Return (X, Y) of the center of cell containing provided text 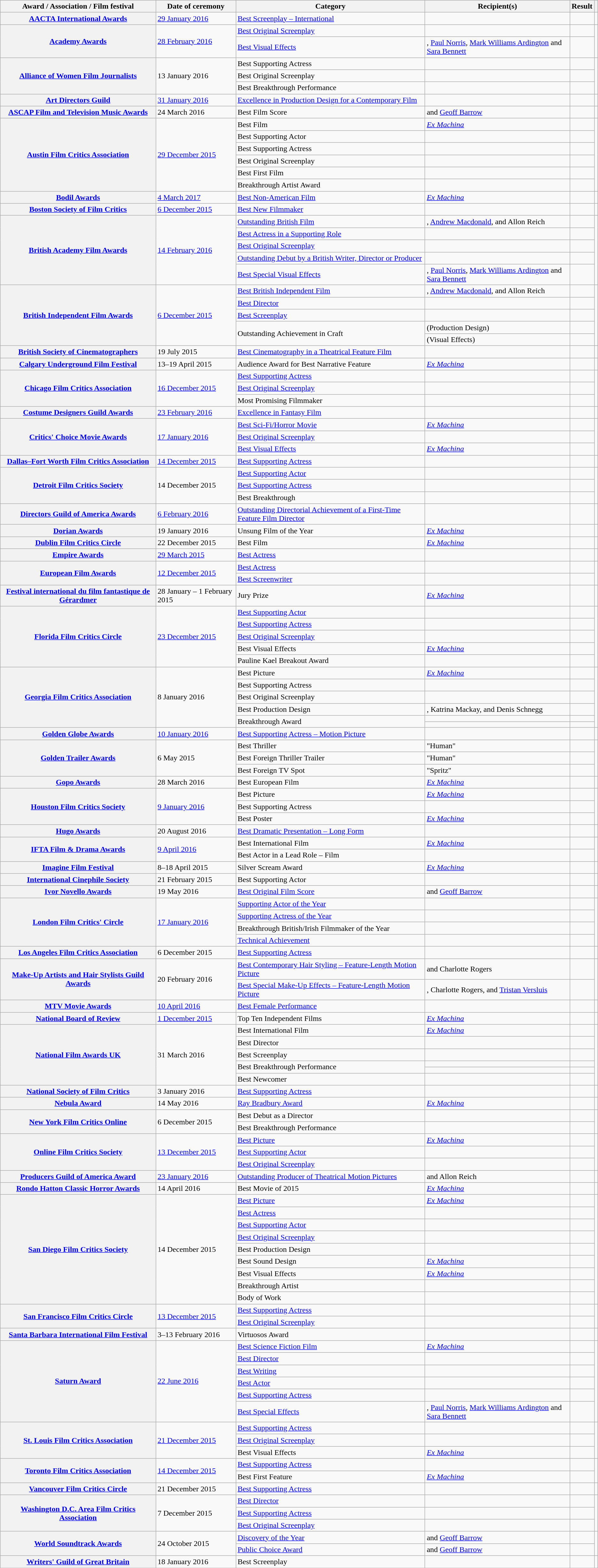
Technical Achievement (330, 940)
6 May 2015 (196, 758)
Best Newcomer (330, 1079)
Breakthrough Award (330, 721)
Best Screenplay – International (330, 19)
Ray Bradbury Award (330, 1103)
Best Screenwriter (330, 579)
Saturn Award (78, 1381)
Best Cinematography in a Theatrical Feature Film (330, 352)
Vancouver Film Critics Circle (78, 1489)
Best Special Visual Effects (330, 275)
London Film Critics' Circle (78, 922)
European Film Awards (78, 573)
31 March 2016 (196, 1055)
World Soundtrack Awards (78, 1543)
Georgia Film Critics Association (78, 697)
IFTA Film & Drama Awards (78, 849)
19 July 2015 (196, 352)
Make-Up Artists and Hair Stylists Guild Awards (78, 979)
14 February 2016 (196, 250)
23 December 2015 (196, 636)
24 March 2016 (196, 112)
Bodil Awards (78, 197)
AACTA International Awards (78, 19)
14 April 2016 (196, 1189)
Alliance of Women Film Journalists (78, 76)
Virtuosos Award (330, 1334)
29 December 2015 (196, 155)
1 December 2015 (196, 1018)
Best Movie of 2015 (330, 1189)
Best British Independent Film (330, 291)
28 January – 1 February 2015 (196, 596)
13 January 2016 (196, 76)
Best Writing (330, 1371)
8 January 2016 (196, 697)
Most Promising Filmmaker (330, 400)
Rondo Hatton Classic Horror Awards (78, 1189)
Best Foreign Thriller Trailer (330, 758)
San Francisco Film Critics Circle (78, 1316)
National Society of Film Critics (78, 1091)
Gopo Awards (78, 782)
Dallas–Fort Worth Film Critics Association (78, 461)
Outstanding Producer of Theatrical Motion Pictures (330, 1176)
Ivor Novello Awards (78, 892)
Best Non-American Film (330, 197)
Critics' Choice Movie Awards (78, 437)
Golden Trailer Awards (78, 758)
Breakthrough British/Irish Filmmaker of the Year (330, 928)
Toronto Film Critics Association (78, 1471)
Audience Award for Best Narrative Feature (330, 364)
Best Breakthrough (330, 498)
and Allon Reich (497, 1176)
Golden Globe Awards (78, 734)
10 April 2016 (196, 1006)
21 February 2015 (196, 879)
22 June 2016 (196, 1381)
Imagine Film Festival (78, 867)
Houston Film Critics Society (78, 807)
Directors Guild of America Awards (78, 514)
Boston Society of Film Critics (78, 209)
Best Actor in a Lead Role – Film (330, 855)
Best Debut as a Director (330, 1115)
23 January 2016 (196, 1176)
Dorian Awards (78, 530)
Best Special Make-Up Effects – Feature-Length Motion Picture (330, 990)
Best Original Film Score (330, 892)
Santa Barbara International Film Festival (78, 1334)
Recipient(s) (497, 6)
Washington D.C. Area Film Critics Association (78, 1513)
MTV Movie Awards (78, 1006)
Best First Film (330, 173)
Jury Prize (330, 596)
St. Louis Film Critics Association (78, 1440)
Best European Film (330, 782)
Supporting Actor of the Year (330, 904)
International Cinephile Society (78, 879)
Excellence in Production Design for a Contemporary Film (330, 100)
Writers' Guild of Great Britain (78, 1562)
(Production Design) (497, 327)
7 December 2015 (196, 1513)
20 August 2016 (196, 831)
10 January 2016 (196, 734)
28 March 2016 (196, 782)
Outstanding Directorial Achievement of a First-Time Feature Film Director (330, 514)
Hugo Awards (78, 831)
and Charlotte Rogers (497, 969)
British Society of Cinematographers (78, 352)
Silver Scream Award (330, 867)
14 May 2016 (196, 1103)
Art Directors Guild (78, 100)
Date of ceremony (196, 6)
Breakthrough Artist Award (330, 185)
Best Supporting Actress – Motion Picture (330, 734)
Best Contemporary Hair Styling – Feature-Length Motion Picture (330, 969)
19 January 2016 (196, 530)
Producers Guild of America Award (78, 1176)
Top Ten Independent Films (330, 1018)
12 December 2015 (196, 573)
Discovery of the Year (330, 1537)
Best First Feature (330, 1477)
23 February 2016 (196, 413)
3–13 February 2016 (196, 1334)
18 January 2016 (196, 1562)
Best Thriller (330, 746)
Excellence in Fantasy Film (330, 413)
29 January 2016 (196, 19)
Nebula Award (78, 1103)
Best Dramatic Presentation – Long Form (330, 831)
16 December 2015 (196, 388)
Florida Film Critics Circle (78, 636)
Unsung Film of the Year (330, 530)
Los Angeles Film Critics Association (78, 952)
, Katrina Mackay, and Denis Schnegg (497, 709)
Best New Filmmaker (330, 209)
British Independent Film Awards (78, 315)
San Diego Film Critics Society (78, 1249)
Online Film Critics Society (78, 1152)
British Academy Film Awards (78, 250)
Best Poster (330, 819)
24 October 2015 (196, 1543)
Best Female Performance (330, 1006)
Outstanding British Film (330, 222)
Calgary Underground Film Festival (78, 364)
Austin Film Critics Association (78, 155)
Category (330, 6)
28 February 2016 (196, 41)
Best Actress in a Supporting Role (330, 234)
Outstanding Debut by a British Writer, Director or Producer (330, 258)
Detroit Film Critics Society (78, 485)
8–18 April 2015 (196, 867)
9 April 2016 (196, 849)
4 March 2017 (196, 197)
, Charlotte Rogers, and Tristan Versluis (497, 990)
ASCAP Film and Television Music Awards (78, 112)
Result (582, 6)
"Spritz" (497, 770)
9 January 2016 (196, 807)
Body of Work (330, 1298)
National Board of Review (78, 1018)
Chicago Film Critics Association (78, 388)
6 February 2016 (196, 514)
Academy Awards (78, 41)
Best Sci-Fi/Horror Movie (330, 425)
29 March 2015 (196, 555)
(Visual Effects) (497, 339)
Breakthrough Artist (330, 1286)
Pauline Kael Breakout Award (330, 661)
Best Special Effects (330, 1412)
22 December 2015 (196, 543)
3 January 2016 (196, 1091)
Best Science Fiction Film (330, 1346)
19 May 2016 (196, 892)
Supporting Actress of the Year (330, 916)
New York Film Critics Online (78, 1122)
Best Sound Design (330, 1261)
Festival international du film fantastique de Gérardmer (78, 596)
Best Foreign TV Spot (330, 770)
Award / Association / Film festival (78, 6)
20 February 2016 (196, 979)
Outstanding Achievement in Craft (330, 333)
Best Film Score (330, 112)
Dublin Film Critics Circle (78, 543)
Public Choice Award (330, 1549)
31 January 2016 (196, 100)
13–19 April 2015 (196, 364)
Costume Designers Guild Awards (78, 413)
Empire Awards (78, 555)
Best Actor (330, 1383)
National Film Awards UK (78, 1055)
